Identify which cell holds the provided text, then report its (X, Y) central coordinate. 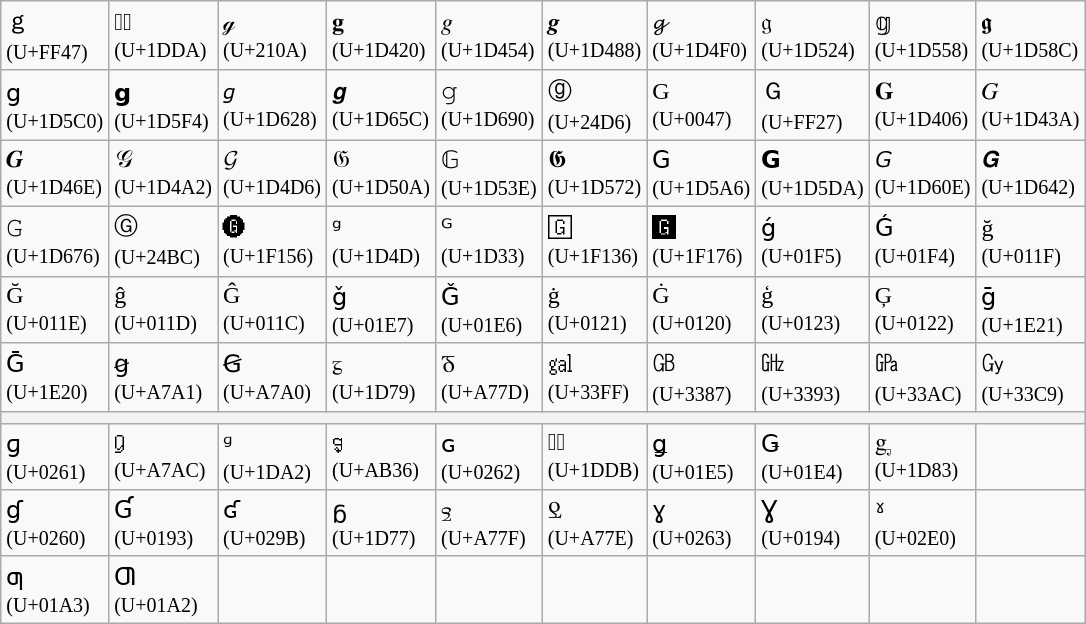
ǵ (U+01F5) (812, 241)
Ⓖ (U+24BC) (164, 241)
ǥ (U+01E5) (702, 456)
ˠ (U+02E0) (922, 524)
ｇ (U+FF47) (55, 36)
𝐆 (U+1D406) (922, 105)
ģ (U+0123) (812, 310)
𝔤 (U+1D524) (812, 36)
𝔊 (U+1D50A) (382, 174)
𝙜 (U+1D65C) (382, 105)
ꬶ (U+AB36) (382, 456)
ᵍ (U+1D4D) (382, 241)
Ġ (U+0120) (702, 310)
𝐺 (U+1D43A) (1030, 105)
㏉ (U+33C9) (1030, 378)
𝑮 (U+1D46E) (55, 174)
Ꝿ (U+A77E) (594, 524)
𝗀 (U+1D5C0) (55, 105)
Ǧ (U+01E6) (488, 310)
𝘎 (U+1D60E) (922, 174)
𝕘 (U+1D558) (922, 36)
Ĝ (U+011C) (272, 310)
ᵷ (U+1D77) (382, 524)
㏿ (U+33FF) (594, 378)
🄶 (U+1F136) (594, 241)
𝖦 (U+1D5A6) (702, 174)
Ꞡ (U+A7A0) (272, 378)
ġ (U+0121) (594, 310)
G (U+0047) (702, 105)
ᴳ (U+1D33) (488, 241)
𝑔 (U+1D454) (488, 36)
𝕲 (U+1D572) (594, 174)
𝓰 (U+1D4F0) (702, 36)
𝖌 (U+1D58C) (1030, 36)
𝙶 (U+1D676) (55, 241)
ğ (U+011F) (1030, 241)
ɡ (U+0261) (55, 456)
ĝ (U+011D) (164, 310)
Ḡ (U+1E20) (55, 378)
𝒢 (U+1D4A2) (164, 174)
ᵹ (U+1D79) (382, 378)
◌ᷚ (U+1DDA) (164, 36)
㎓ (U+3393) (812, 378)
Ɠ (U+0193) (164, 524)
ꝿ (U+A77F) (488, 524)
Ğ (U+011E) (55, 310)
ⓖ (U+24D6) (594, 105)
◌ᷛ (U+1DDB) (594, 456)
ꞡ (U+A7A1) (164, 378)
🅶 (U+1F176) (702, 241)
Ɣ (U+0194) (812, 524)
𝙂 (U+1D642) (1030, 174)
ᶃ (U+1D83) (922, 456)
ʛ (U+029B) (272, 524)
Ǥ (U+01E4) (812, 456)
ḡ (U+1E21) (1030, 310)
𝗚 (U+1D5DA) (812, 174)
𝔾 (U+1D53E) (488, 174)
㎬ (U+33AC) (922, 378)
𝓖 (U+1D4D6) (272, 174)
Ģ (U+0122) (922, 310)
𝗴 (U+1D5F4) (164, 105)
ɠ (U+0260) (55, 524)
Ǵ (U+01F4) (922, 241)
㎇ (U+3387) (702, 378)
🅖 (U+1F156) (272, 241)
𝒈 (U+1D488) (594, 36)
ƣ (U+01A3) (55, 590)
𝚐 (U+1D690) (488, 105)
𝐠 (U+1D420) (382, 36)
𝘨 (U+1D628) (272, 105)
Ƣ (U+01A2) (164, 590)
Ᵹ (U+A77D) (488, 378)
ᶢ (U+1DA2) (272, 456)
ǧ (U+01E7) (382, 310)
ɢ (U+0262) (488, 456)
ℊ (U+210A) (272, 36)
Ｇ (U+FF27) (812, 105)
Ɡ (U+A7AC) (164, 456)
ɣ (U+0263) (702, 524)
